Return the [X, Y] coordinate for the center point of the cell that contains the specified text.  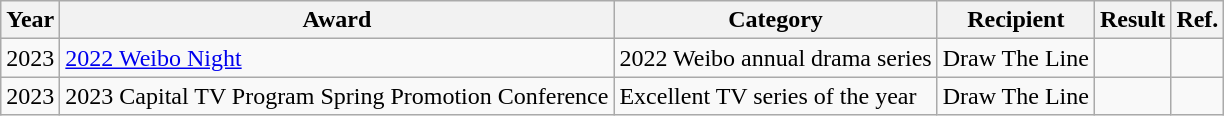
Category [776, 20]
2022 Weibo Night [337, 58]
2022 Weibo annual drama series [776, 58]
2023 Capital TV Program Spring Promotion Conference [337, 96]
Ref. [1198, 20]
Result [1132, 20]
Year [30, 20]
Award [337, 20]
Recipient [1016, 20]
Excellent TV series of the year [776, 96]
